From the cell containing the given text, extract its center point as (x, y) coordinate. 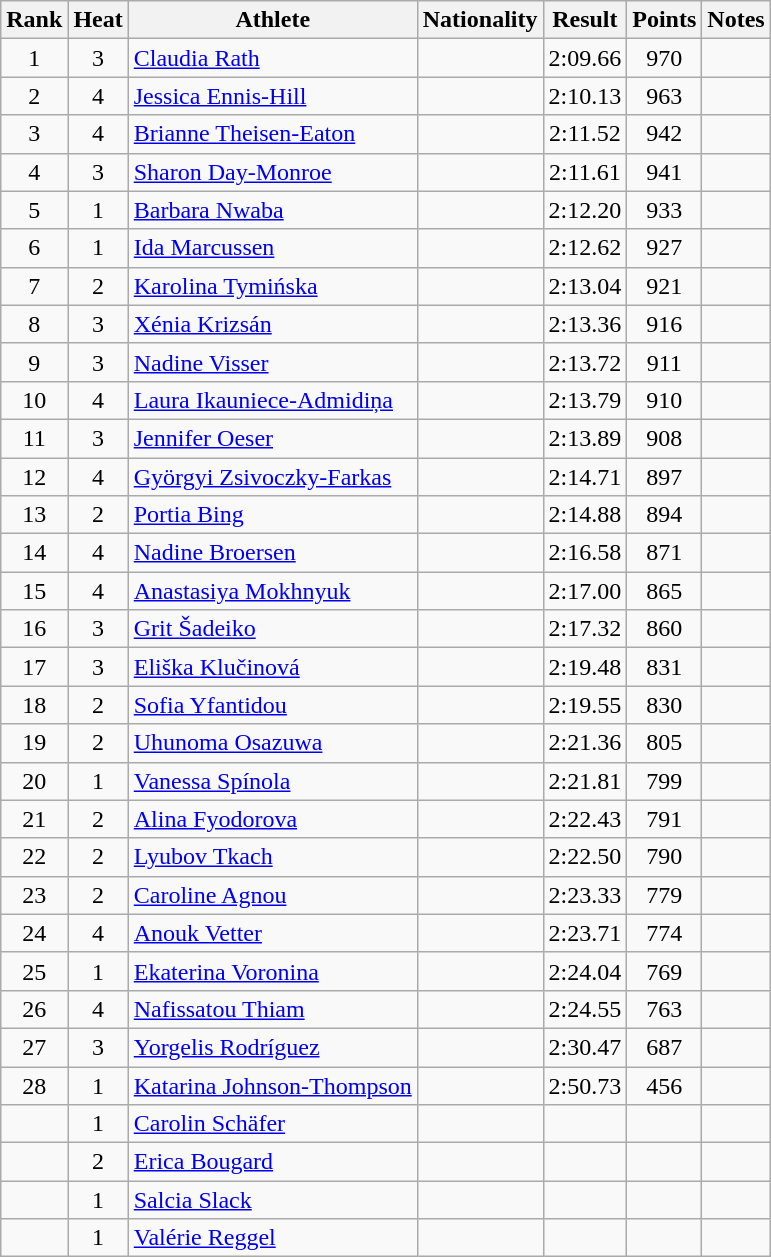
2:17.32 (585, 629)
Notes (736, 20)
19 (34, 743)
2:12.20 (585, 210)
941 (664, 172)
2:22.43 (585, 819)
Points (664, 20)
Vanessa Spínola (272, 781)
Athlete (272, 20)
911 (664, 362)
Karolina Tymińska (272, 286)
2:22.50 (585, 857)
28 (34, 1085)
Uhunoma Osazuwa (272, 743)
23 (34, 895)
Nafissatou Thiam (272, 1009)
779 (664, 895)
963 (664, 96)
687 (664, 1047)
Jessica Ennis-Hill (272, 96)
Portia Bing (272, 515)
13 (34, 515)
20 (34, 781)
860 (664, 629)
894 (664, 515)
871 (664, 553)
2:16.58 (585, 553)
921 (664, 286)
2:30.47 (585, 1047)
791 (664, 819)
830 (664, 705)
774 (664, 933)
Carolin Schäfer (272, 1124)
Brianne Theisen-Eaton (272, 134)
5 (34, 210)
2:21.36 (585, 743)
927 (664, 248)
Xénia Krizsán (272, 324)
12 (34, 477)
Sharon Day-Monroe (272, 172)
790 (664, 857)
17 (34, 667)
Katarina Johnson-Thompson (272, 1085)
799 (664, 781)
14 (34, 553)
26 (34, 1009)
16 (34, 629)
2:14.71 (585, 477)
Grit Šadeiko (272, 629)
Result (585, 20)
2:23.33 (585, 895)
Laura Ikauniece-Admidiņa (272, 400)
25 (34, 971)
897 (664, 477)
Caroline Agnou (272, 895)
Eliška Klučinová (272, 667)
831 (664, 667)
2:19.48 (585, 667)
970 (664, 58)
18 (34, 705)
933 (664, 210)
769 (664, 971)
2:13.04 (585, 286)
2:21.81 (585, 781)
8 (34, 324)
Claudia Rath (272, 58)
908 (664, 438)
9 (34, 362)
916 (664, 324)
2:09.66 (585, 58)
865 (664, 591)
2:17.00 (585, 591)
Anastasiya Mokhnyuk (272, 591)
2:23.71 (585, 933)
Györgyi Zsivoczky-Farkas (272, 477)
10 (34, 400)
2:13.89 (585, 438)
Valérie Reggel (272, 1238)
763 (664, 1009)
2:14.88 (585, 515)
Salcia Slack (272, 1200)
2:50.73 (585, 1085)
Jennifer Oeser (272, 438)
2:19.55 (585, 705)
15 (34, 591)
2:12.62 (585, 248)
2:10.13 (585, 96)
2:24.55 (585, 1009)
2:13.79 (585, 400)
456 (664, 1085)
7 (34, 286)
Nationality (480, 20)
22 (34, 857)
2:24.04 (585, 971)
2:13.72 (585, 362)
910 (664, 400)
6 (34, 248)
11 (34, 438)
Yorgelis Rodríguez (272, 1047)
Heat (98, 20)
Nadine Visser (272, 362)
Sofia Yfantidou (272, 705)
2:13.36 (585, 324)
Barbara Nwaba (272, 210)
Erica Bougard (272, 1162)
Ida Marcussen (272, 248)
24 (34, 933)
Alina Fyodorova (272, 819)
2:11.61 (585, 172)
27 (34, 1047)
Nadine Broersen (272, 553)
805 (664, 743)
Anouk Vetter (272, 933)
21 (34, 819)
Lyubov Tkach (272, 857)
Rank (34, 20)
Ekaterina Voronina (272, 971)
942 (664, 134)
2:11.52 (585, 134)
